Detect which cell encompasses the target text, then output its (x, y) center coordinate. 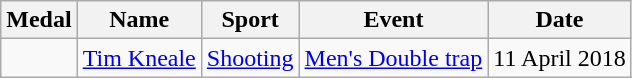
Event (394, 20)
Date (560, 20)
Shooting (250, 58)
Tim Kneale (139, 58)
Men's Double trap (394, 58)
Medal (39, 20)
Sport (250, 20)
Name (139, 20)
11 April 2018 (560, 58)
